Capture the cell that displays the provided text and extract its [x, y] central coordinate. 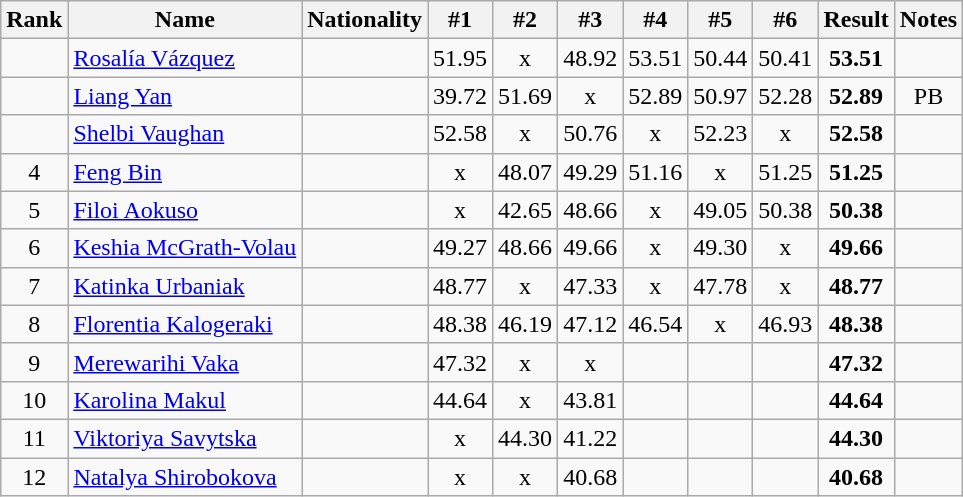
46.19 [526, 324]
47.78 [720, 286]
#1 [460, 20]
Name [185, 20]
PB [928, 96]
49.29 [590, 172]
Florentia Kalogeraki [185, 324]
Natalya Shirobokova [185, 477]
Katinka Urbaniak [185, 286]
7 [34, 286]
#6 [786, 20]
39.72 [460, 96]
Filoi Aokuso [185, 210]
Keshia McGrath-Volau [185, 248]
Liang Yan [185, 96]
9 [34, 362]
#4 [656, 20]
12 [34, 477]
Result [856, 20]
8 [34, 324]
4 [34, 172]
Notes [928, 20]
Shelbi Vaughan [185, 134]
52.28 [786, 96]
48.07 [526, 172]
51.95 [460, 58]
10 [34, 400]
50.97 [720, 96]
46.93 [786, 324]
Feng Bin [185, 172]
52.23 [720, 134]
50.41 [786, 58]
49.30 [720, 248]
11 [34, 438]
49.27 [460, 248]
50.44 [720, 58]
Nationality [365, 20]
48.92 [590, 58]
51.16 [656, 172]
47.33 [590, 286]
50.76 [590, 134]
Rank [34, 20]
Viktoriya Savytska [185, 438]
46.54 [656, 324]
6 [34, 248]
5 [34, 210]
Karolina Makul [185, 400]
#2 [526, 20]
49.05 [720, 210]
47.12 [590, 324]
41.22 [590, 438]
43.81 [590, 400]
Merewarihi Vaka [185, 362]
51.69 [526, 96]
#3 [590, 20]
42.65 [526, 210]
Rosalía Vázquez [185, 58]
#5 [720, 20]
